Determine the [x, y] coordinate at the center of the cell enclosing the given text.  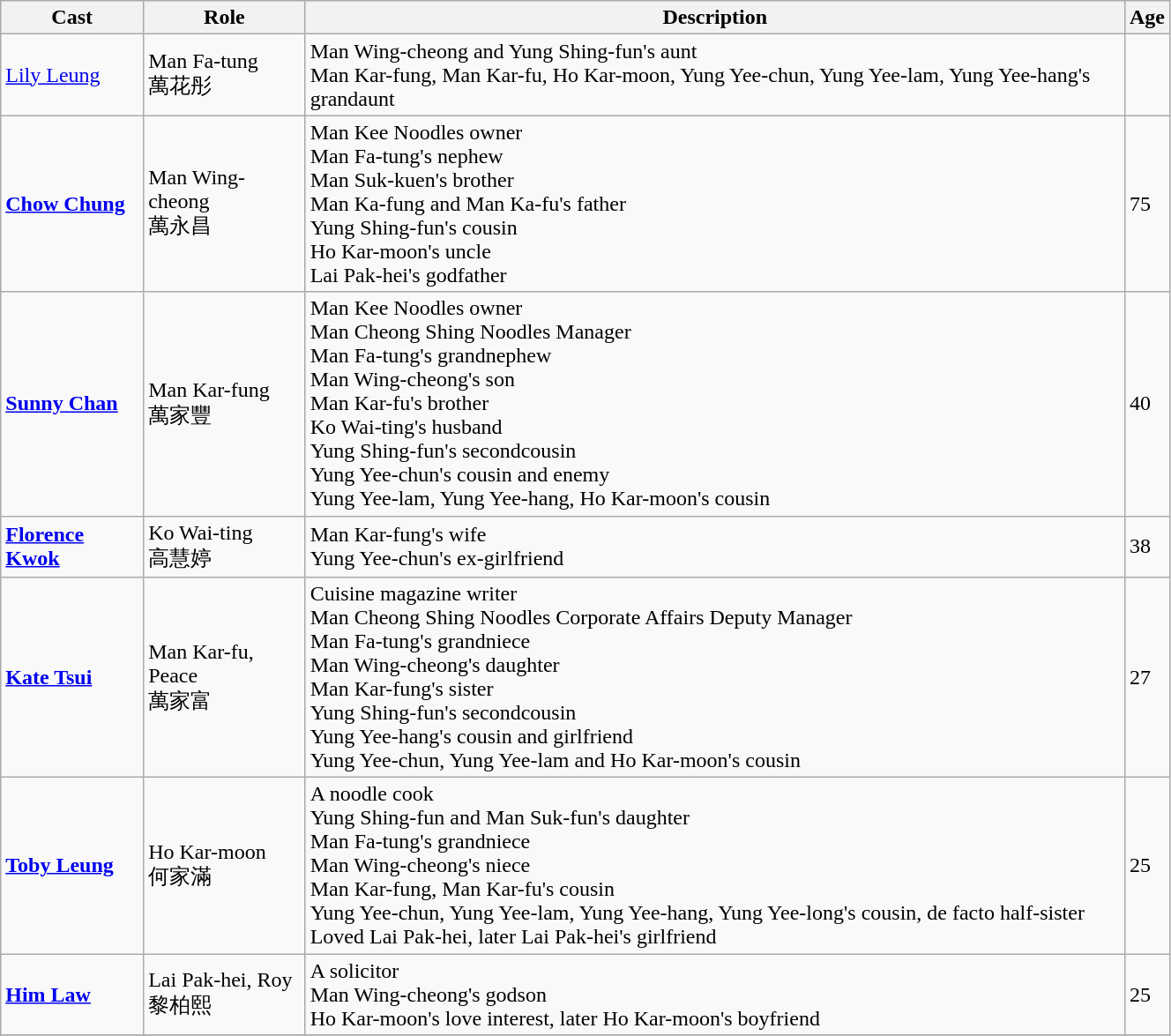
Man Kar-fung萬家豐 [225, 404]
Man Wing-cheong and Yung Shing-fun's auntMan Kar-fung, Man Kar-fu, Ho Kar-moon, Yung Yee-chun, Yung Yee-lam, Yung Yee-hang's grandaunt [714, 75]
Lai Pak-hei, Roy黎柏熙 [225, 995]
Age [1146, 18]
Sunny Chan [72, 404]
Ko Wai-ting高慧婷 [225, 547]
Man Kar-fung's wifeYung Yee-chun's ex-girlfriend [714, 547]
75 [1146, 204]
Man Wing-cheong萬永昌 [225, 204]
27 [1146, 677]
Role [225, 18]
Florence Kwok [72, 547]
Man Kar-fu, Peace萬家富 [225, 677]
Chow Chung [72, 204]
Ho Kar-moon何家滿 [225, 866]
Description [714, 18]
Man Fa-tung萬花彤 [225, 75]
Cast [72, 18]
38 [1146, 547]
Toby Leung [72, 866]
Him Law [72, 995]
40 [1146, 404]
Lily Leung [72, 75]
Kate Tsui [72, 677]
A solicitorMan Wing-cheong's godsonHo Kar-moon's love interest, later Ho Kar-moon's boyfriend [714, 995]
